Return [X, Y] of the center of cell containing provided text 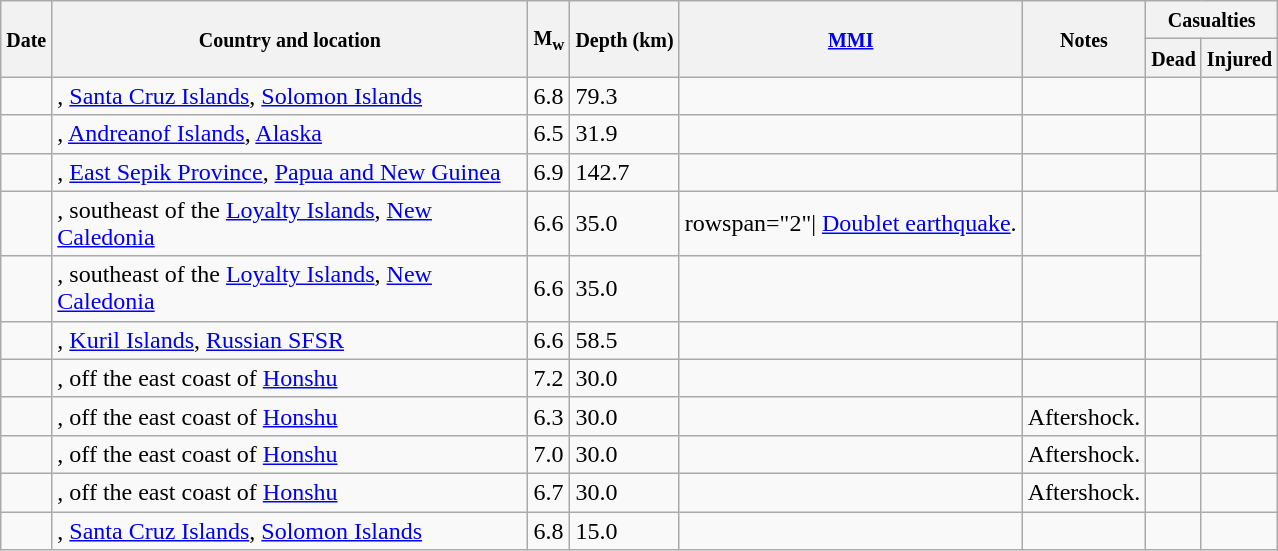
142.7 [624, 172]
6.7 [549, 492]
7.2 [549, 378]
MMI [850, 39]
, East Sepik Province, Papua and New Guinea [290, 172]
6.5 [549, 134]
Dead [1174, 58]
, Kuril Islands, Russian SFSR [290, 340]
rowspan="2"| Doublet earthquake. [850, 224]
79.3 [624, 96]
Casualties [1212, 20]
Injured [1239, 58]
15.0 [624, 531]
Date [26, 39]
6.9 [549, 172]
, Andreanof Islands, Alaska [290, 134]
31.9 [624, 134]
7.0 [549, 454]
58.5 [624, 340]
Country and location [290, 39]
Notes [1084, 39]
Mw [549, 39]
Depth (km) [624, 39]
6.3 [549, 416]
